Identify which cell holds the provided text, then report its (X, Y) central coordinate. 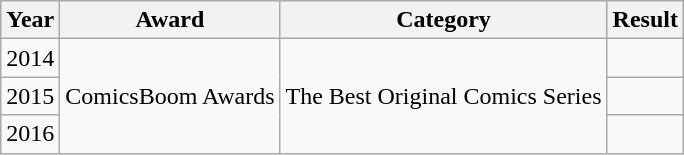
Result (645, 20)
2014 (30, 58)
2015 (30, 96)
Year (30, 20)
2016 (30, 134)
Award (170, 20)
Category (444, 20)
ComicsBoom Awards (170, 96)
The Best Original Comics Series (444, 96)
